Detect which cell encompasses the target text, then output its [x, y] center coordinate. 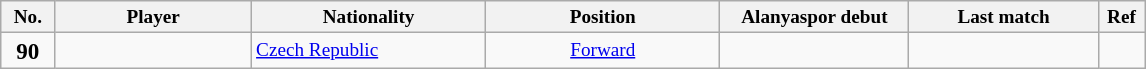
Position [603, 17]
90 [28, 50]
Nationality [369, 17]
Czech Republic [369, 50]
Alanyaspor debut [814, 17]
No. [28, 17]
Player [154, 17]
Last match [1004, 17]
Forward [603, 50]
Ref [1122, 17]
